Return (x, y) of the center of cell containing provided text 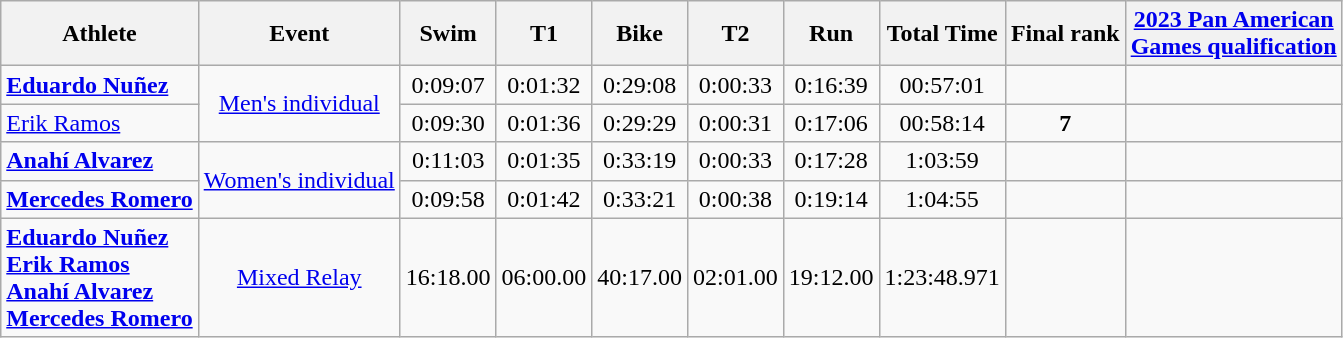
1:03:59 (942, 161)
0:09:07 (448, 85)
T1 (544, 34)
06:00.00 (544, 278)
Total Time (942, 34)
Women's individual (299, 180)
40:17.00 (640, 278)
Athlete (100, 34)
0:01:42 (544, 199)
Event (299, 34)
0:33:19 (640, 161)
0:29:29 (640, 123)
Mixed Relay (299, 278)
0:17:28 (831, 161)
1:23:48.971 (942, 278)
0:00:31 (736, 123)
0:01:32 (544, 85)
0:16:39 (831, 85)
0:09:58 (448, 199)
19:12.00 (831, 278)
Men's individual (299, 104)
Erik Ramos (100, 123)
16:18.00 (448, 278)
Eduardo NuñezErik RamosAnahí AlvarezMercedes Romero (100, 278)
0:17:06 (831, 123)
0:01:36 (544, 123)
Final rank (1065, 34)
Run (831, 34)
1:04:55 (942, 199)
2023 Pan American Games qualification (1234, 34)
Mercedes Romero (100, 199)
02:01.00 (736, 278)
Bike (640, 34)
0:11:03 (448, 161)
0:01:35 (544, 161)
Swim (448, 34)
T2 (736, 34)
7 (1065, 123)
0:09:30 (448, 123)
Eduardo Nuñez (100, 85)
00:58:14 (942, 123)
00:57:01 (942, 85)
0:19:14 (831, 199)
0:00:38 (736, 199)
0:33:21 (640, 199)
Anahí Alvarez (100, 161)
0:29:08 (640, 85)
